Extract the [x, y] coordinate from the center of the cell holding the provided text.  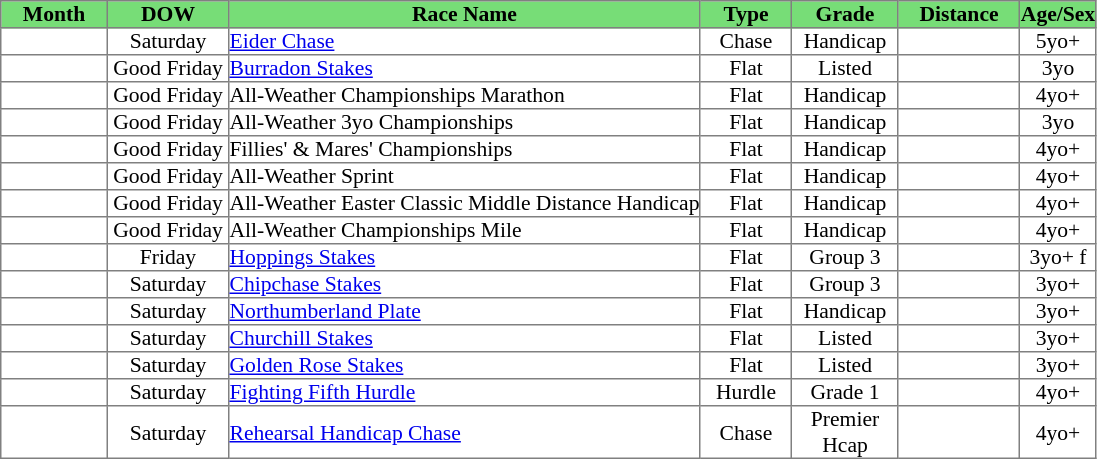
All-Weather Sprint [464, 176]
DOW [168, 14]
Rehearsal Handicap Chase [464, 432]
Friday [168, 258]
Burradon Stakes [464, 68]
All-Weather Easter Classic Middle Distance Handicap [464, 204]
Premier Hcap [845, 432]
All-Weather Championships Marathon [464, 96]
Hurdle [746, 392]
Golden Rose Stakes [464, 366]
All-Weather Championships Mile [464, 230]
Grade [845, 14]
Fillies' & Mares' Championships [464, 150]
All-Weather 3yo Championships [464, 122]
Race Name [464, 14]
Distance [959, 14]
Hoppings Stakes [464, 258]
Month [54, 14]
Northumberland Plate [464, 312]
5yo+ [1058, 42]
Churchill Stakes [464, 338]
Eider Chase [464, 42]
3yo+ f [1058, 258]
Age/Sex [1058, 14]
Grade 1 [845, 392]
Fighting Fifth Hurdle [464, 392]
Type [746, 14]
Chipchase Stakes [464, 284]
